Extract the [X, Y] coordinate from the center of the cell holding the provided text.  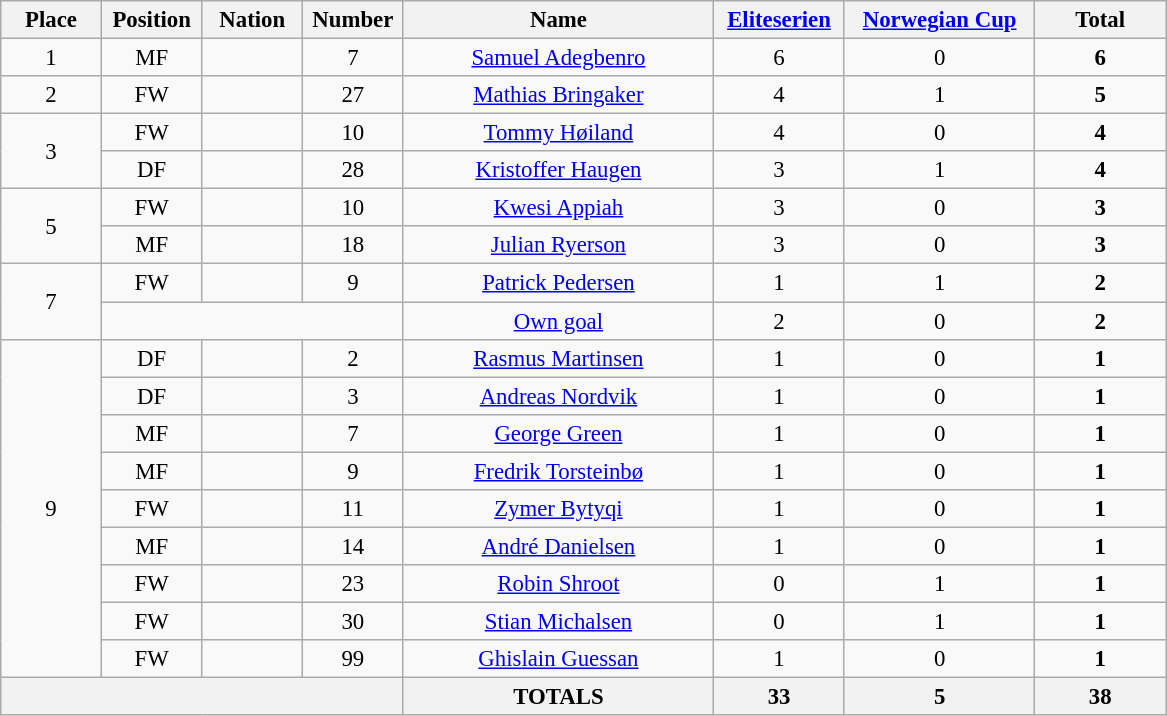
George Green [558, 433]
14 [354, 546]
Total [1100, 20]
30 [354, 621]
Norwegian Cup [940, 20]
Andreas Nordvik [558, 396]
Julian Ryerson [558, 245]
Samuel Adegbenro [558, 58]
Robin Shroot [558, 584]
11 [354, 509]
27 [354, 95]
Position [152, 20]
Tommy Høiland [558, 133]
Name [558, 20]
Mathias Bringaker [558, 95]
99 [354, 659]
38 [1100, 697]
Ghislain Guessan [558, 659]
28 [354, 170]
André Danielsen [558, 546]
Rasmus Martinsen [558, 358]
Number [354, 20]
Own goal [558, 321]
Fredrik Torsteinbø [558, 471]
Zymer Bytyqi [558, 509]
Stian Michalsen [558, 621]
Nation [252, 20]
23 [354, 584]
Kwesi Appiah [558, 208]
Patrick Pedersen [558, 283]
18 [354, 245]
Kristoffer Haugen [558, 170]
33 [780, 697]
TOTALS [558, 697]
Place [52, 20]
Eliteserien [780, 20]
